Return the (X, Y) coordinate for the center point of the cell that contains the specified text.  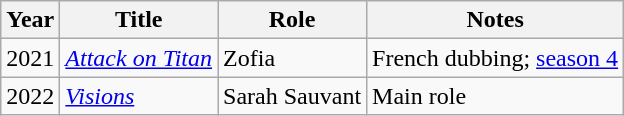
Main role (496, 96)
Notes (496, 20)
2021 (30, 58)
Year (30, 20)
French dubbing; season 4 (496, 58)
Visions (139, 96)
Sarah Sauvant (292, 96)
Attack on Titan (139, 58)
Role (292, 20)
Zofia (292, 58)
Title (139, 20)
2022 (30, 96)
